Return [x, y] of the center of cell containing provided text 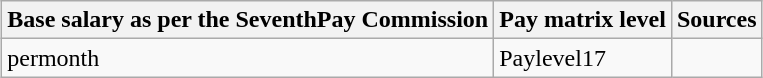
Pay matrix level [583, 20]
Base salary as per the SeventhPay Commission [248, 20]
Sources [716, 20]
Paylevel17 [583, 58]
permonth [248, 58]
